For the text-containing cell, return its midpoint in [x, y] coordinate format. 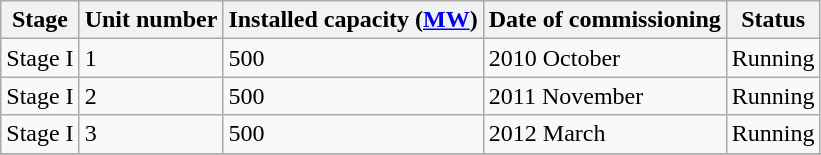
2011 November [604, 96]
Date of commissioning [604, 20]
2012 March [604, 134]
Unit number [151, 20]
Stage [40, 20]
2 [151, 96]
2010 October [604, 58]
Installed capacity (MW) [353, 20]
3 [151, 134]
1 [151, 58]
Status [773, 20]
